Locate the cell with the specified text and output its (x, y) center coordinate. 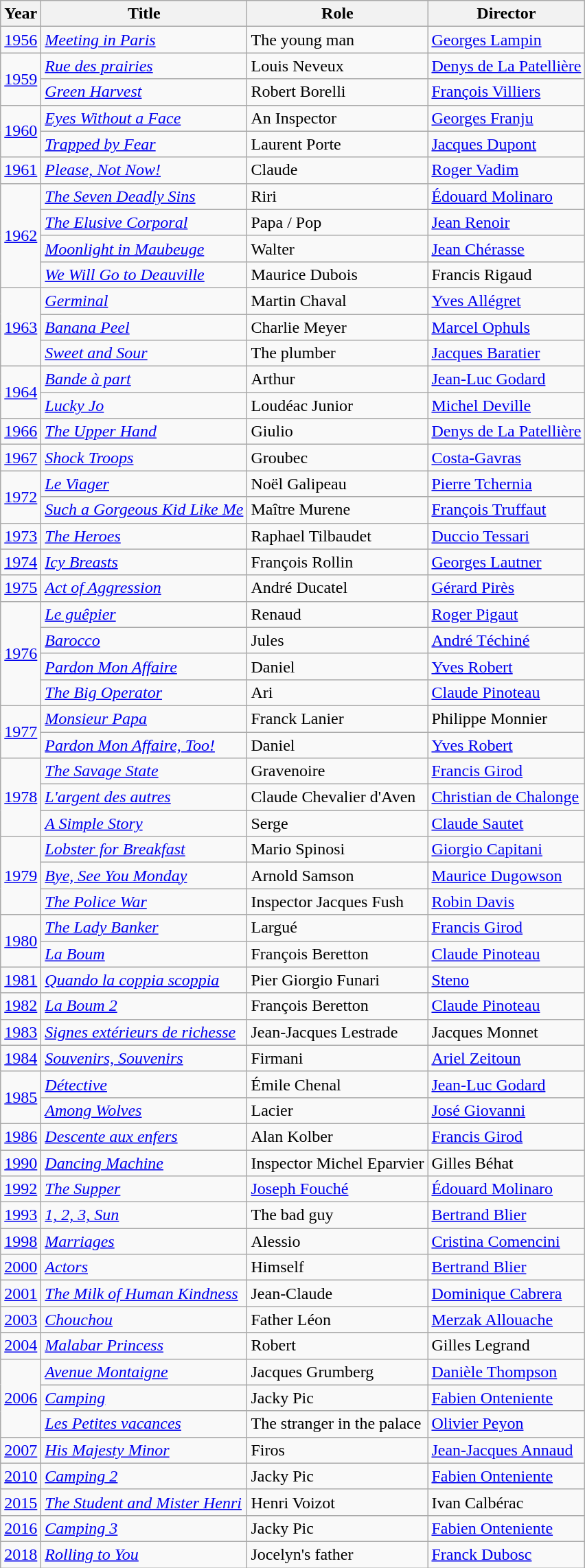
Jacques Grumberg (338, 1372)
Philippe Monnier (507, 718)
Arthur (338, 379)
Louis Neveux (338, 66)
Gravenoire (338, 771)
Serge (338, 823)
The Elusive Corporal (144, 222)
Actors (144, 1267)
2015 (21, 1502)
Role (338, 14)
1979 (21, 876)
The Lady Banker (144, 928)
Bande à part (144, 379)
Inspector Michel Eparvier (338, 1163)
Maître Murene (338, 510)
Marcel Ophuls (507, 327)
Détective (144, 1084)
The Police War (144, 902)
Olivier Peyon (507, 1424)
Martin Chaval (338, 301)
Jacques Dupont (507, 144)
Signes extérieurs de richesse (144, 1032)
Émile Chenal (338, 1084)
Lucky Jo (144, 406)
Laurent Porte (338, 144)
Trapped by Fear (144, 144)
We Will Go to Deauville (144, 274)
1986 (21, 1136)
1985 (21, 1097)
Camping (144, 1398)
Claude Chevalier d'Aven (338, 797)
Maurice Dugowson (507, 876)
Costa-Gavras (507, 458)
Steno (507, 980)
Dancing Machine (144, 1163)
Loudéac Junior (338, 406)
2003 (21, 1320)
José Giovanni (507, 1110)
Robert Borelli (338, 92)
Joseph Fouché (338, 1189)
Firos (338, 1450)
Jacques Baratier (507, 353)
The Supper (144, 1189)
Father Léon (338, 1320)
Ari (338, 692)
André Ducatel (338, 588)
2018 (21, 1554)
Franck Lanier (338, 718)
1961 (21, 170)
Souvenirs, Souvenirs (144, 1058)
The Milk of Human Kindness (144, 1294)
Georges Franju (507, 118)
Barocco (144, 640)
1976 (21, 653)
1963 (21, 327)
Rolling to You (144, 1554)
The stranger in the palace (338, 1424)
His Majesty Minor (144, 1450)
Inspector Jacques Fush (338, 902)
The Seven Deadly Sins (144, 196)
1974 (21, 562)
1990 (21, 1163)
Green Harvest (144, 92)
Avenue Montaigne (144, 1372)
1980 (21, 941)
Meeting in Paris (144, 40)
Claude (338, 170)
Sweet and Sour (144, 353)
L'argent des autres (144, 797)
Largué (338, 928)
Roger Vadim (507, 170)
Jacques Monnet (507, 1032)
Among Wolves (144, 1110)
Christian de Chalonge (507, 797)
François Truffaut (507, 510)
Pierre Tchernia (507, 484)
André Téchiné (507, 640)
Ivan Calbérac (507, 1502)
1964 (21, 393)
The young man (338, 40)
2004 (21, 1346)
1, 2, 3, Sun (144, 1215)
Cristina Comencini (507, 1241)
Germinal (144, 301)
The bad guy (338, 1215)
Jean-Claude (338, 1294)
Pardon Mon Affaire, Too! (144, 745)
2007 (21, 1450)
Dominique Cabrera (507, 1294)
Himself (338, 1267)
1960 (21, 131)
Renaud (338, 614)
Ariel Zeitoun (507, 1058)
Walter (338, 248)
The plumber (338, 353)
Chouchou (144, 1320)
1984 (21, 1058)
Malabar Princess (144, 1346)
Groubec (338, 458)
Georges Lautner (507, 562)
Jean Chérasse (507, 248)
Gilles Béhat (507, 1163)
Charlie Meyer (338, 327)
1992 (21, 1189)
2006 (21, 1398)
2001 (21, 1294)
1972 (21, 497)
La Boum 2 (144, 1006)
Robert (338, 1346)
Icy Breasts (144, 562)
The Big Operator (144, 692)
1983 (21, 1032)
Danièle Thompson (507, 1372)
1982 (21, 1006)
Descente aux enfers (144, 1136)
Director (507, 14)
Pardon Mon Affaire (144, 666)
Noël Galipeau (338, 484)
Le Viager (144, 484)
2000 (21, 1267)
Bye, See You Monday (144, 876)
Jean Renoir (507, 222)
Michel Deville (507, 406)
1973 (21, 536)
The Savage State (144, 771)
Maurice Dubois (338, 274)
Act of Aggression (144, 588)
1977 (21, 732)
A Simple Story (144, 823)
Firmani (338, 1058)
François Villiers (507, 92)
Marriages (144, 1241)
Mario Spinosi (338, 850)
Please, Not Now! (144, 170)
An Inspector (338, 118)
Jean-Jacques Lestrade (338, 1032)
Robin Davis (507, 902)
1975 (21, 588)
Jean-Jacques Annaud (507, 1450)
Jules (338, 640)
Henri Voizot (338, 1502)
1993 (21, 1215)
1956 (21, 40)
Arnold Samson (338, 876)
The Student and Mister Henri (144, 1502)
Quando la coppia scoppia (144, 980)
Duccio Tessari (507, 536)
Papa / Pop (338, 222)
Merzak Allouache (507, 1320)
Raphael Tilbaudet (338, 536)
Shock Troops (144, 458)
Moonlight in Maubeuge (144, 248)
Jocelyn's father (338, 1554)
Camping 2 (144, 1476)
La Boum (144, 954)
Such a Gorgeous Kid Like Me (144, 510)
2016 (21, 1528)
Lobster for Breakfast (144, 850)
Lacier (338, 1110)
Rue des prairies (144, 66)
Year (21, 14)
Franck Dubosc (507, 1554)
1959 (21, 79)
Les Petites vacances (144, 1424)
Monsieur Papa (144, 718)
Pier Giorgio Funari (338, 980)
François Rollin (338, 562)
Banana Peel (144, 327)
1967 (21, 458)
Georges Lampin (507, 40)
Yves Allégret (507, 301)
Title (144, 14)
The Heroes (144, 536)
Gérard Pirès (507, 588)
Alessio (338, 1241)
Giulio (338, 432)
Eyes Without a Face (144, 118)
1966 (21, 432)
Gilles Legrand (507, 1346)
1978 (21, 797)
Riri (338, 196)
1998 (21, 1241)
2010 (21, 1476)
The Upper Hand (144, 432)
Le guêpier (144, 614)
Claude Sautet (507, 823)
Camping 3 (144, 1528)
1981 (21, 980)
Francis Rigaud (507, 274)
Alan Kolber (338, 1136)
Roger Pigaut (507, 614)
1962 (21, 235)
Giorgio Capitani (507, 850)
